From the cell containing the given text, extract its center point as [x, y] coordinate. 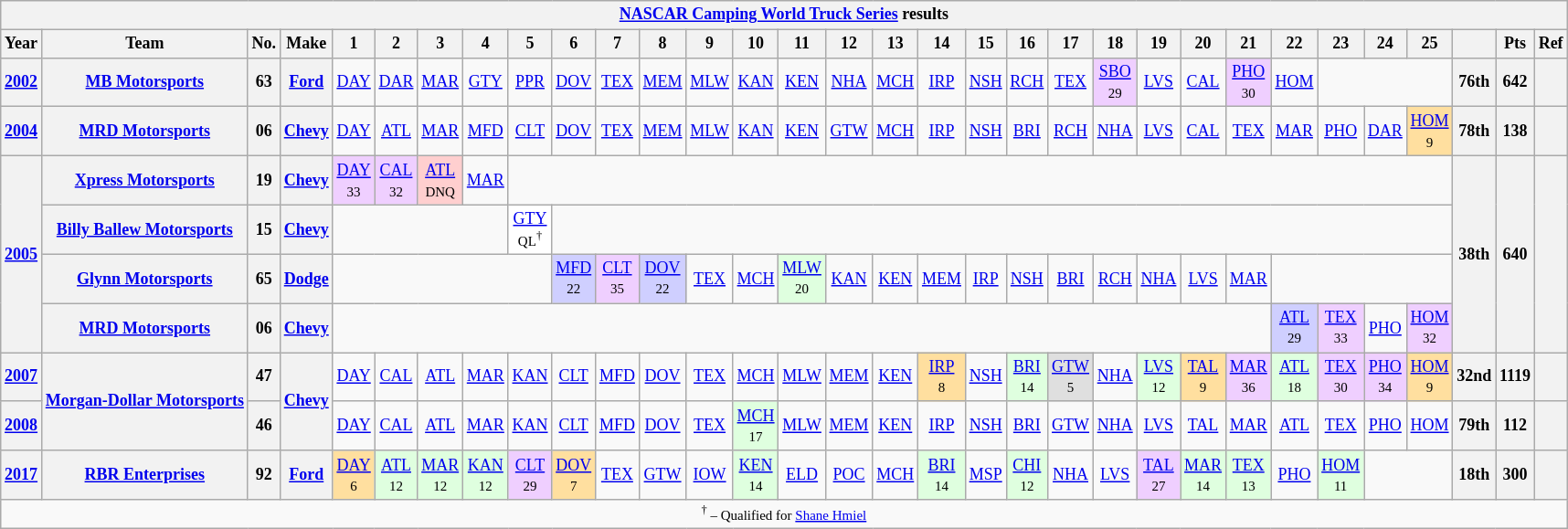
TAL27 [1159, 475]
TAL [1203, 426]
CLT35 [618, 279]
47 [263, 377]
21 [1248, 44]
46 [263, 426]
6 [574, 44]
10 [756, 44]
CAL32 [397, 180]
13 [895, 44]
RBR Enterprises [144, 475]
300 [1515, 475]
DAY33 [354, 180]
138 [1515, 132]
GTW5 [1071, 377]
MAR12 [440, 475]
16 [1027, 44]
HOM32 [1429, 328]
ELD [802, 475]
ATL18 [1294, 377]
5 [530, 44]
CHI12 [1027, 475]
Billy Ballew Motorsports [144, 229]
22 [1294, 44]
MLW20 [802, 279]
IRP8 [942, 377]
92 [263, 475]
23 [1341, 44]
† – Qualified for Shane Hmiel [784, 514]
65 [263, 279]
63 [263, 82]
38th [1475, 254]
MFD22 [574, 279]
14 [942, 44]
GTYQL† [530, 229]
78th [1475, 132]
1119 [1515, 377]
MCH17 [756, 426]
1 [354, 44]
24 [1385, 44]
TEX30 [1341, 377]
PPR [530, 82]
2002 [22, 82]
TEX13 [1248, 475]
642 [1515, 82]
112 [1515, 426]
2005 [22, 254]
MB Motorsports [144, 82]
CLT29 [530, 475]
2004 [22, 132]
2 [397, 44]
9 [709, 44]
8 [662, 44]
2008 [22, 426]
76th [1475, 82]
Year [22, 44]
Glynn Motorsports [144, 279]
NASCAR Camping World Truck Series results [784, 15]
2007 [22, 377]
SBO29 [1115, 82]
18 [1115, 44]
PHO34 [1385, 377]
DOV7 [574, 475]
640 [1515, 254]
ATLDNQ [440, 180]
4 [485, 44]
DOV22 [662, 279]
MAR36 [1248, 377]
Dodge [306, 279]
HOM11 [1341, 475]
11 [802, 44]
TAL9 [1203, 377]
PHO30 [1248, 82]
32nd [1475, 377]
TEX33 [1341, 328]
20 [1203, 44]
Team [144, 44]
MAR14 [1203, 475]
25 [1429, 44]
12 [849, 44]
7 [618, 44]
79th [1475, 426]
DAY6 [354, 475]
KAN12 [485, 475]
IOW [709, 475]
Make [306, 44]
Xpress Motorsports [144, 180]
ATL12 [397, 475]
2017 [22, 475]
POC [849, 475]
GTY [485, 82]
ATL29 [1294, 328]
Pts [1515, 44]
3 [440, 44]
Morgan-Dollar Motorsports [144, 402]
MSP [985, 475]
18th [1475, 475]
KEN14 [756, 475]
Ref [1551, 44]
LVS12 [1159, 377]
No. [263, 44]
17 [1071, 44]
